From the cell containing the given text, extract its center point as (x, y) coordinate. 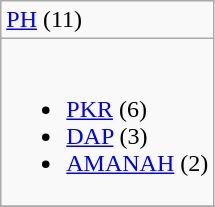
PKR (6) DAP (3) AMANAH (2) (108, 122)
PH (11) (108, 20)
